Identify which cell holds the provided text, then report its (X, Y) central coordinate. 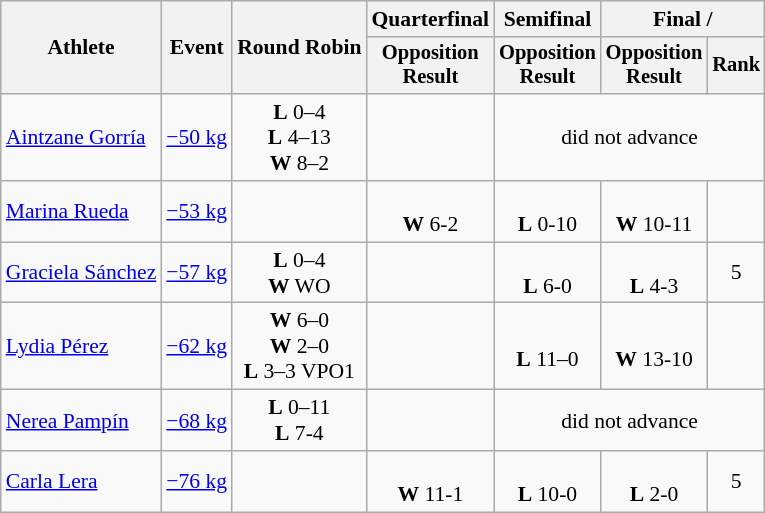
L 11–0 (548, 346)
−53 kg (196, 212)
Carla Lera (82, 482)
Graciela Sánchez (82, 272)
W 6-2 (430, 212)
Nerea Pampín (82, 420)
Rank (736, 66)
L 0–11 L 7-4 (299, 420)
L 6-0 (548, 272)
Round Robin (299, 48)
−50 kg (196, 138)
Quarterfinal (430, 19)
−62 kg (196, 346)
L 10-0 (548, 482)
W 6–0 W 2–0 L 3–3 VPO1 (299, 346)
Athlete (82, 48)
Aintzane Gorría (82, 138)
L 0–4 L 4–13 W 8–2 (299, 138)
−57 kg (196, 272)
Event (196, 48)
L 0-10 (548, 212)
−68 kg (196, 420)
Lydia Pérez (82, 346)
L 0–4 W WO (299, 272)
Final / (683, 19)
W 11-1 (430, 482)
W 10-11 (654, 212)
W 13-10 (654, 346)
L 4-3 (654, 272)
Semifinal (548, 19)
−76 kg (196, 482)
L 2-0 (654, 482)
Marina Rueda (82, 212)
